Scan for the cell matching the given text and deliver its (X, Y) coordinate at center. 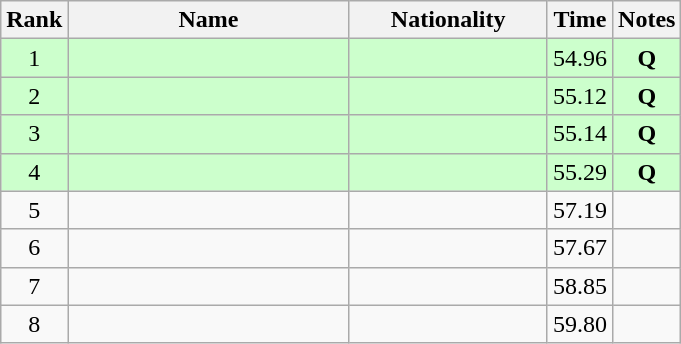
7 (34, 286)
57.67 (580, 248)
8 (34, 324)
Time (580, 20)
4 (34, 172)
59.80 (580, 324)
55.14 (580, 134)
5 (34, 210)
3 (34, 134)
2 (34, 96)
55.29 (580, 172)
Rank (34, 20)
6 (34, 248)
Nationality (448, 20)
1 (34, 58)
57.19 (580, 210)
55.12 (580, 96)
Name (208, 20)
Notes (647, 20)
58.85 (580, 286)
54.96 (580, 58)
